Find where the given text appears and provide that cell's center as (X, Y) coordinate. 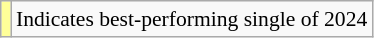
Indicates best-performing single of 2024 (192, 19)
